Extract the (x, y) coordinate from the center of the cell holding the provided text.  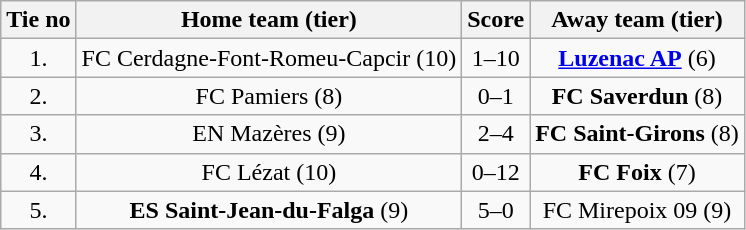
Away team (tier) (638, 20)
EN Mazères (9) (269, 134)
0–1 (496, 96)
FC Foix (7) (638, 172)
FC Cerdagne-Font-Romeu-Capcir (10) (269, 58)
ES Saint-Jean-du-Falga (9) (269, 210)
4. (38, 172)
Score (496, 20)
1–10 (496, 58)
Luzenac AP (6) (638, 58)
5. (38, 210)
3. (38, 134)
5–0 (496, 210)
FC Saint-Girons (8) (638, 134)
Home team (tier) (269, 20)
FC Pamiers (8) (269, 96)
Tie no (38, 20)
FC Mirepoix 09 (9) (638, 210)
0–12 (496, 172)
2. (38, 96)
1. (38, 58)
FC Saverdun (8) (638, 96)
FC Lézat (10) (269, 172)
2–4 (496, 134)
